Extract the (X, Y) coordinate from the center of the cell holding the provided text.  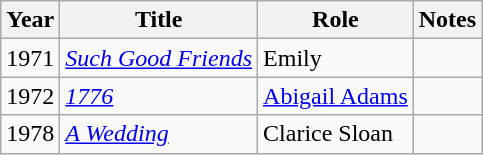
1776 (159, 96)
Such Good Friends (159, 58)
1972 (30, 96)
Abigail Adams (336, 96)
Title (159, 20)
Clarice Sloan (336, 134)
Emily (336, 58)
Notes (447, 20)
Role (336, 20)
Year (30, 20)
A Wedding (159, 134)
1971 (30, 58)
1978 (30, 134)
